Search for the cell housing the specified text and yield its (X, Y) center coordinate. 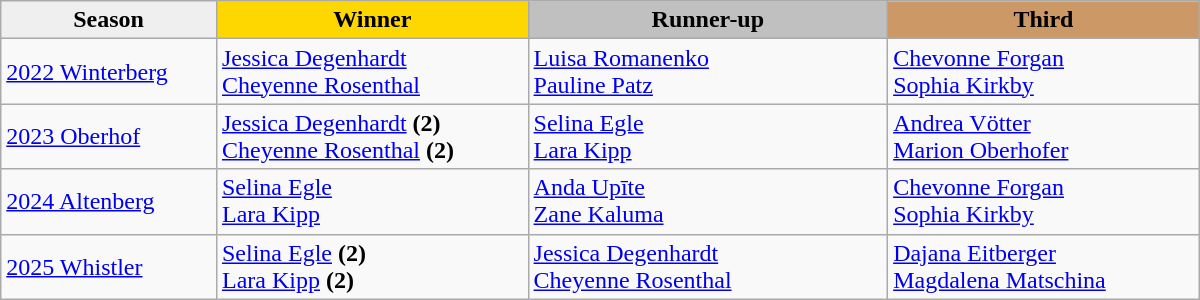
Jessica Degenhardt (2)Cheyenne Rosenthal (2) (372, 136)
2025 Whistler (109, 266)
Third (1044, 20)
Luisa RomanenkoPauline Patz (708, 72)
Winner (372, 20)
Anda UpīteZane Kaluma (708, 202)
Andrea VötterMarion Oberhofer (1044, 136)
Selina Egle (2)Lara Kipp (2) (372, 266)
Dajana EitbergerMagdalena Matschina (1044, 266)
2023 Oberhof (109, 136)
Season (109, 20)
Runner-up (708, 20)
2024 Altenberg (109, 202)
2022 Winterberg (109, 72)
